Search for the cell housing the specified text and yield its [x, y] center coordinate. 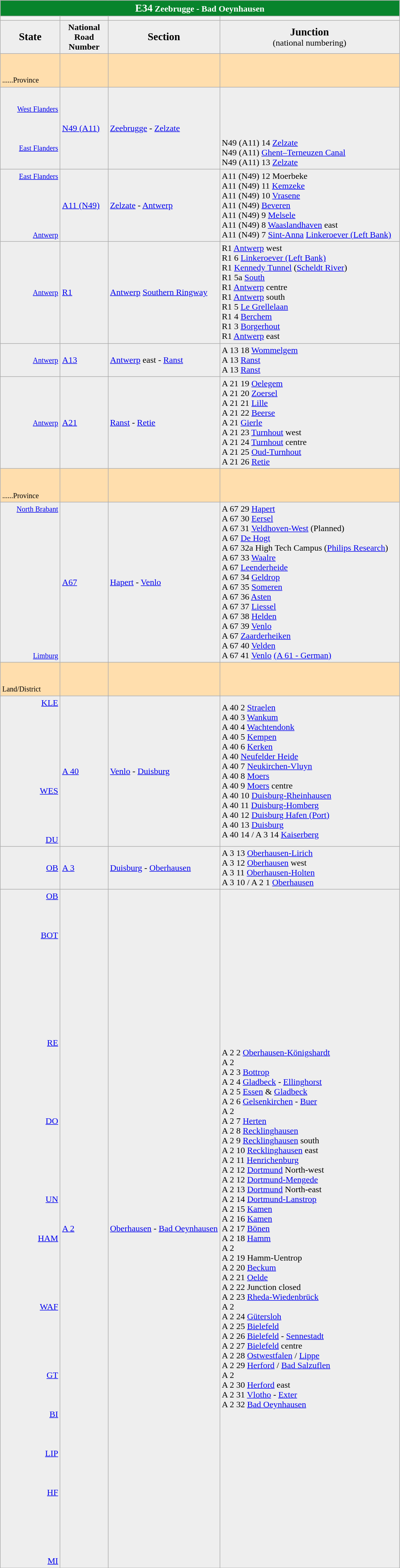
A 13 18 WommelgemA 13 RanstA 13 Ranst [310, 360]
Venlo - Duisburg [164, 771]
Antwerp Southern Ringway [164, 293]
Zelzate - Antwerp [164, 205]
A 3 13 Oberhausen-Lirich A 3 12 Oberhausen westA 3 11 Oberhausen-HoltenA 3 10 / A 2 1 Oberhausen [310, 868]
A67 [84, 582]
Section [164, 37]
A 3 [84, 868]
KLE WES DU [30, 771]
A 40 [84, 771]
Land/District [30, 679]
N49 (A11) 14 ZelzateN49 (A11) Ghent–Terneuzen Canal N49 (A11) 13 Zelzate [310, 128]
OB [30, 868]
Zeebrugge - Zelzate [164, 128]
Ranst - Retie [164, 423]
Junction (national numbering) [310, 37]
North BrabantLimburg [30, 582]
A11 (N49) [84, 205]
State [30, 37]
West FlandersEast Flanders [30, 128]
Antwerp east - Ranst [164, 360]
National Road Number [84, 37]
A21 [84, 423]
E34 Zeebrugge - Bad Oeynhausen [200, 8]
Hapert - Venlo [164, 582]
Oberhausen - Bad Oeynhausen [164, 1229]
Duisburg - Oberhausen [164, 868]
East FlandersAntwerp [30, 205]
R1 [84, 293]
A 21 19 OelegemA 21 20 ZoerselA 21 21 LilleA 21 22 BeerseA 21 GierleA 21 23 Turnhout westA 21 24 Turnhout centreA 21 25 Oud-TurnhoutA 21 26 Retie [310, 423]
A 2 [84, 1229]
A13 [84, 360]
N49 (A11) [84, 128]
OB BOTREDOUNHAMWAFGTBILIPHFMI [30, 1229]
